Identify which cell holds the provided text, then report its (X, Y) central coordinate. 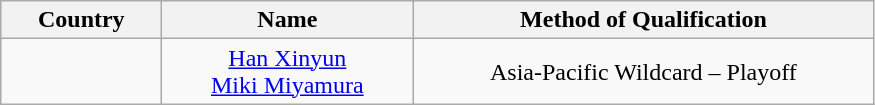
Han Xinyun Miki Miyamura (288, 72)
Method of Qualification (644, 20)
Name (288, 20)
Asia-Pacific Wildcard – Playoff (644, 72)
Country (82, 20)
